Locate the cell with the specified text and output its (x, y) center coordinate. 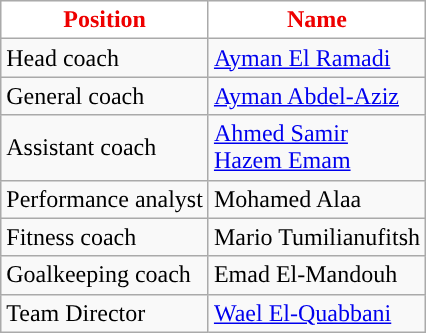
Emad El-Mandouh (316, 275)
Name (316, 20)
Head coach (105, 58)
Fitness coach (105, 237)
Mohamed Alaa (316, 199)
Ahmed Samir Hazem Emam (316, 148)
Ayman Abdel-Aziz (316, 96)
Wael El-Quabbani (316, 313)
Performance analyst (105, 199)
Team Director (105, 313)
General coach (105, 96)
Assistant coach (105, 148)
Goalkeeping coach (105, 275)
Ayman El Ramadi (316, 58)
Mario Tumilianufitsh (316, 237)
Position (105, 20)
